Determine the [x, y] coordinate at the center of the cell enclosing the given text.  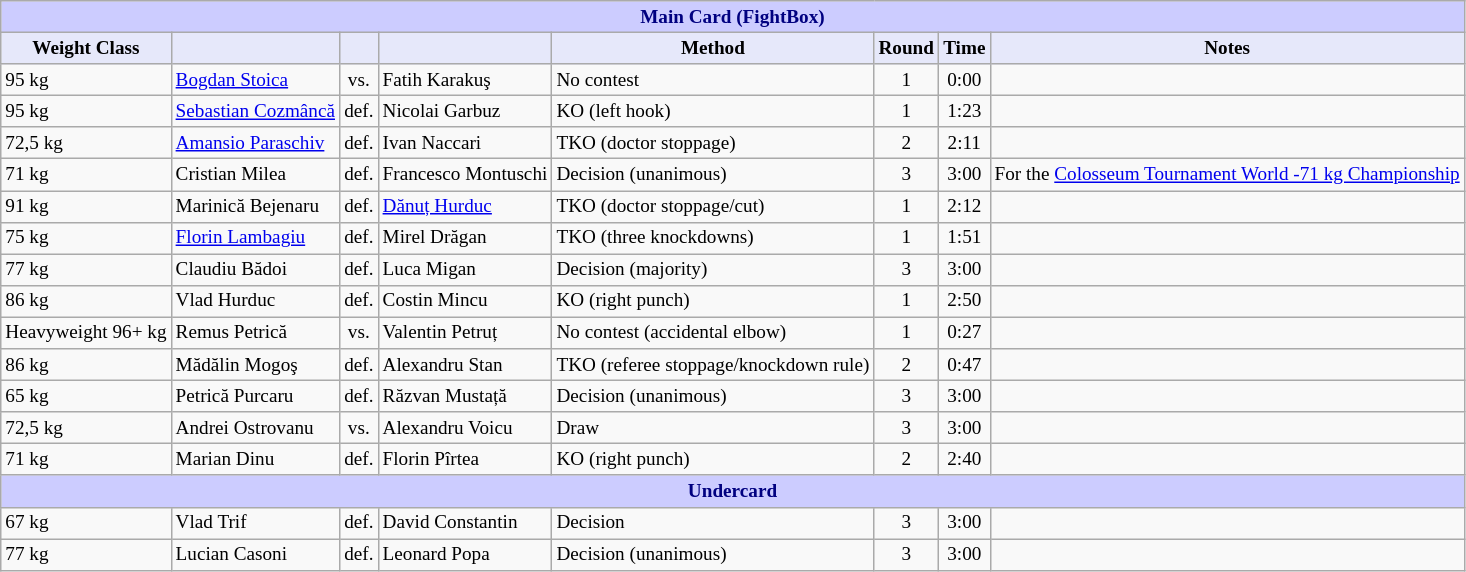
Mădălin Mogoş [256, 365]
Ivan Naccari [465, 143]
Mirel Drăgan [465, 238]
2:12 [964, 206]
Petrică Purcaru [256, 396]
Luca Migan [465, 270]
Time [964, 48]
Marinică Bejenaru [256, 206]
Method [713, 48]
No contest [713, 80]
2:50 [964, 301]
Round [906, 48]
Weight Class [86, 48]
Vlad Trif [256, 523]
Marian Dinu [256, 460]
TKO (three knockdowns) [713, 238]
91 kg [86, 206]
Dănuț Hurduc [465, 206]
Florin Lambagiu [256, 238]
Notes [1227, 48]
TKO (doctor stoppage/cut) [713, 206]
65 kg [86, 396]
Remus Petrică [256, 333]
TKO (referee stoppage/knockdown rule) [713, 365]
Vlad Hurduc [256, 301]
Undercard [732, 491]
Leonard Popa [465, 554]
Răzvan Mustață [465, 396]
Alexandru Stan [465, 365]
Decision (majority) [713, 270]
2:11 [964, 143]
For the Colosseum Tournament World -71 kg Championship [1227, 175]
Andrei Ostrovanu [256, 428]
Heavyweight 96+ kg [86, 333]
Bogdan Stoica [256, 80]
Francesco Montuschi [465, 175]
KO (left hook) [713, 111]
1:23 [964, 111]
0:47 [964, 365]
Main Card (FightBox) [732, 17]
Amansio Paraschiv [256, 143]
Cristian Milea [256, 175]
Draw [713, 428]
David Constantin [465, 523]
Valentin Petruț [465, 333]
Claudiu Bădoi [256, 270]
Decision [713, 523]
0:27 [964, 333]
67 kg [86, 523]
Fatih Karakuş [465, 80]
Sebastian Cozmâncă [256, 111]
1:51 [964, 238]
No contest (accidental elbow) [713, 333]
Florin Pîrtea [465, 460]
2:40 [964, 460]
Lucian Casoni [256, 554]
0:00 [964, 80]
Alexandru Voicu [465, 428]
Costin Mincu [465, 301]
Nicolai Garbuz [465, 111]
TKO (doctor stoppage) [713, 143]
75 kg [86, 238]
